For the text-containing cell, return its midpoint in [x, y] coordinate format. 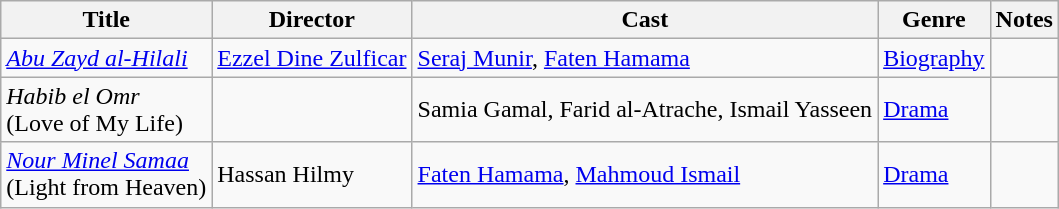
Notes [1024, 20]
Director [312, 20]
Hassan Hilmy [312, 174]
Habib el Omr (Love of My Life) [106, 110]
Samia Gamal, Farid al-Atrache, Ismail Yasseen [645, 110]
Biography [934, 58]
Cast [645, 20]
Genre [934, 20]
Faten Hamama, Mahmoud Ismail [645, 174]
Seraj Munir, Faten Hamama [645, 58]
Ezzel Dine Zulficar [312, 58]
Nour Minel Samaa(Light from Heaven) [106, 174]
Title [106, 20]
Abu Zayd al-Hilali [106, 58]
